Return (X, Y) of the center of cell containing provided text 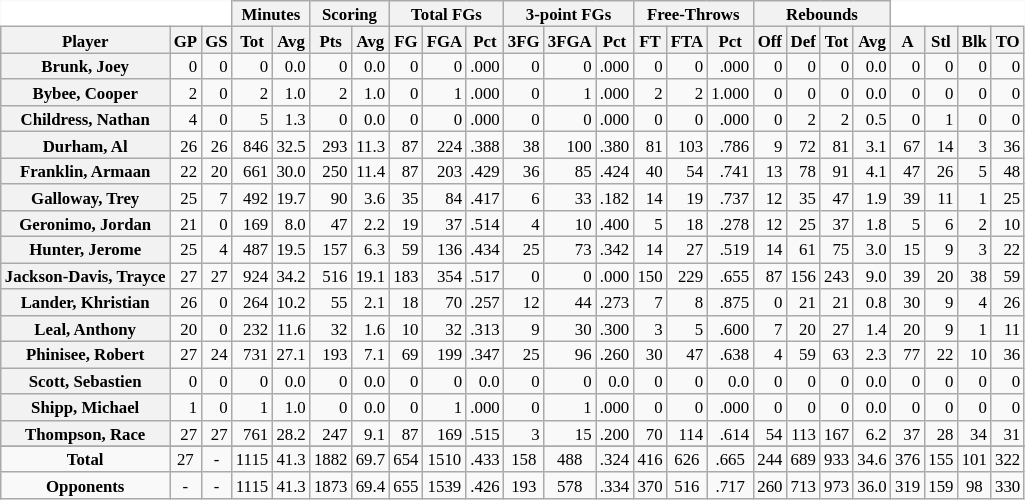
.655 (730, 276)
.424 (615, 171)
69.7 (371, 459)
.200 (615, 433)
488 (570, 459)
.665 (730, 459)
158 (524, 459)
113 (804, 433)
114 (688, 433)
Total FGs (446, 14)
11.3 (371, 145)
Brunk, Joey (86, 66)
319 (908, 486)
655 (406, 486)
247 (331, 433)
.334 (615, 486)
.257 (485, 302)
84 (445, 197)
FGA (445, 40)
3FG (524, 40)
34.6 (872, 459)
1510 (445, 459)
44 (570, 302)
933 (836, 459)
Scott, Sebastien (86, 381)
203 (445, 171)
Pts (331, 40)
36.0 (872, 486)
.786 (730, 145)
Phinisee, Robert (86, 355)
.380 (615, 145)
264 (252, 302)
.417 (485, 197)
Stl (940, 40)
33 (570, 197)
1.9 (872, 197)
416 (650, 459)
3-point FGs (569, 14)
GP (186, 40)
.737 (730, 197)
260 (770, 486)
713 (804, 486)
224 (445, 145)
32.5 (291, 145)
487 (252, 250)
73 (570, 250)
1.4 (872, 328)
.519 (730, 250)
.342 (615, 250)
.273 (615, 302)
7.1 (371, 355)
376 (908, 459)
.638 (730, 355)
72 (804, 145)
.875 (730, 302)
3.1 (872, 145)
.741 (730, 171)
243 (836, 276)
24 (216, 355)
2.3 (872, 355)
3.6 (371, 197)
Geronimo, Jordan (86, 224)
0.8 (872, 302)
19.7 (291, 197)
183 (406, 276)
.517 (485, 276)
Opponents (86, 486)
Minutes (271, 14)
244 (770, 459)
Scoring (350, 14)
.313 (485, 328)
.182 (615, 197)
3.0 (872, 250)
1.3 (291, 119)
11.6 (291, 328)
761 (252, 433)
626 (688, 459)
Childress, Nathan (86, 119)
77 (908, 355)
689 (804, 459)
492 (252, 197)
167 (836, 433)
31 (1008, 433)
2.2 (371, 224)
69.4 (371, 486)
40 (650, 171)
Blk (974, 40)
232 (252, 328)
9.1 (371, 433)
9.0 (872, 276)
.600 (730, 328)
.434 (485, 250)
TO (1008, 40)
67 (908, 145)
100 (570, 145)
10.2 (291, 302)
731 (252, 355)
229 (688, 276)
8 (688, 302)
.515 (485, 433)
Durham, Al (86, 145)
19.5 (291, 250)
101 (974, 459)
63 (836, 355)
Rebounds (822, 14)
78 (804, 171)
Thompson, Race (86, 433)
90 (331, 197)
FT (650, 40)
A (908, 40)
199 (445, 355)
.614 (730, 433)
.260 (615, 355)
8.0 (291, 224)
0.5 (872, 119)
34.2 (291, 276)
1873 (331, 486)
28 (940, 433)
.347 (485, 355)
85 (570, 171)
Free-Throws (693, 14)
Franklin, Armaan (86, 171)
.514 (485, 224)
Shipp, Michael (86, 407)
156 (804, 276)
19.1 (371, 276)
34 (974, 433)
6.2 (872, 433)
Jackson-Davis, Trayce (86, 276)
1882 (331, 459)
FG (406, 40)
924 (252, 276)
Total (86, 459)
61 (804, 250)
.300 (615, 328)
4.1 (872, 171)
Leal, Anthony (86, 328)
Player (86, 40)
55 (331, 302)
GS (216, 40)
973 (836, 486)
69 (406, 355)
27.1 (291, 355)
155 (940, 459)
Off (770, 40)
661 (252, 171)
.426 (485, 486)
.278 (730, 224)
98 (974, 486)
157 (331, 250)
322 (1008, 459)
1.6 (371, 328)
Lander, Khristian (86, 302)
1.000 (730, 93)
.433 (485, 459)
.429 (485, 171)
654 (406, 459)
Hunter, Jerome (86, 250)
578 (570, 486)
3FGA (570, 40)
Galloway, Trey (86, 197)
1.8 (872, 224)
Def (804, 40)
250 (331, 171)
159 (940, 486)
28.2 (291, 433)
.400 (615, 224)
13 (770, 171)
330 (1008, 486)
96 (570, 355)
846 (252, 145)
75 (836, 250)
48 (1008, 171)
30.0 (291, 171)
11.4 (371, 171)
103 (688, 145)
293 (331, 145)
136 (445, 250)
6.3 (371, 250)
Bybee, Cooper (86, 93)
1539 (445, 486)
.388 (485, 145)
370 (650, 486)
91 (836, 171)
150 (650, 276)
FTA (688, 40)
2.1 (371, 302)
354 (445, 276)
.717 (730, 486)
.324 (615, 459)
